Return the [X, Y] coordinate for the center point of the cell that contains the specified text.  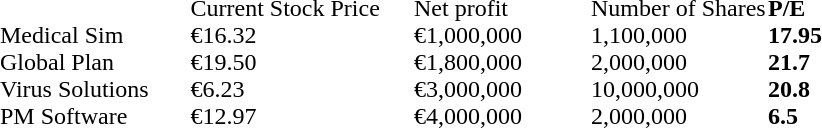
€6.23 [302, 90]
€16.32 [302, 36]
Global Plan [95, 62]
Virus Solutions [95, 90]
10,000,000 [680, 90]
2,000,000 [680, 62]
1,100,000 [680, 36]
€1,000,000 [502, 36]
Medical Sim [95, 36]
€19.50 [302, 62]
€3,000,000 [502, 90]
€1,800,000 [502, 62]
